From the cell containing the given text, extract its center point as (X, Y) coordinate. 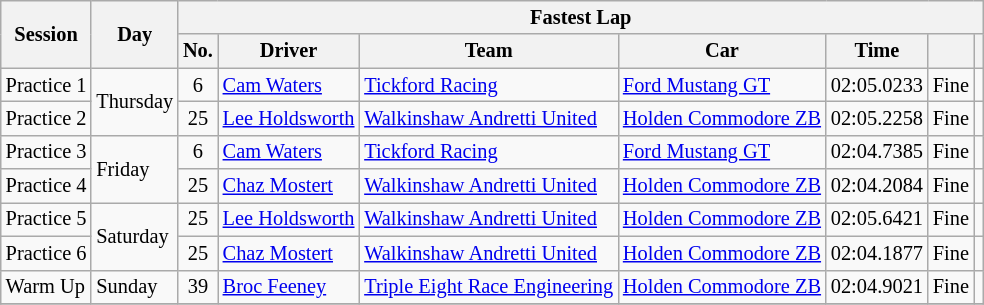
Warm Up (46, 287)
Broc Feeney (289, 287)
Fastest Lap (580, 17)
02:04.1877 (877, 253)
Driver (289, 51)
02:05.0233 (877, 85)
Practice 4 (46, 186)
Saturday (134, 236)
Practice 2 (46, 118)
39 (198, 287)
Session (46, 34)
02:04.7385 (877, 152)
Sunday (134, 287)
Practice 1 (46, 85)
02:04.9021 (877, 287)
Team (488, 51)
Time (877, 51)
02:04.2084 (877, 186)
02:05.2258 (877, 118)
No. (198, 51)
Car (722, 51)
Thursday (134, 102)
Triple Eight Race Engineering (488, 287)
Day (134, 34)
Practice 5 (46, 219)
02:05.6421 (877, 219)
Practice 6 (46, 253)
Practice 3 (46, 152)
Friday (134, 168)
